Output the [X, Y] coordinate of the center of the cell containing the given text.  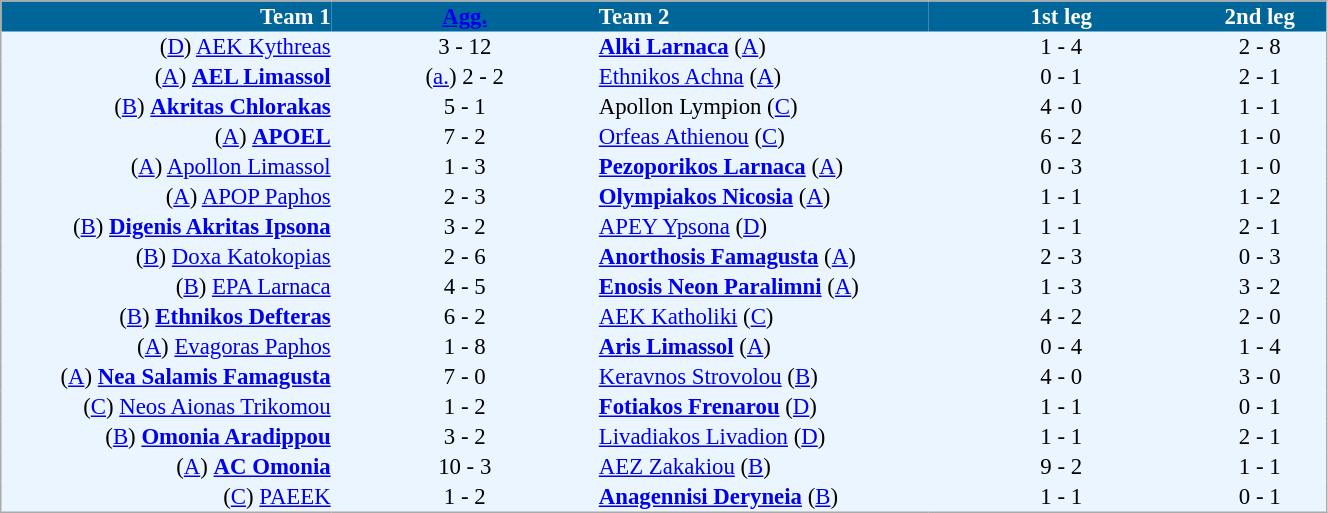
5 - 1 [464, 107]
3 - 0 [1260, 377]
2 - 0 [1260, 317]
4 - 5 [464, 287]
Ethnikos Achna (A) [762, 77]
AEZ Zakakiou (B) [762, 467]
Aris Limassol (A) [762, 347]
Olympiakos Nicosia (A) [762, 197]
(D) AEK Kythreas [166, 47]
0 - 4 [1062, 347]
Keravnos Strovolou (B) [762, 377]
(B) Digenis Akritas Ipsona [166, 227]
(A) AC Omonia [166, 467]
Enosis Neon Paralimni (A) [762, 287]
9 - 2 [1062, 467]
10 - 3 [464, 467]
Agg. [464, 16]
Fotiakos Frenarou (D) [762, 407]
Livadiakos Livadion (D) [762, 437]
Alki Larnaca (A) [762, 47]
(A) Evagoras Paphos [166, 347]
APEY Ypsona (D) [762, 227]
2nd leg [1260, 16]
(A) Nea Salamis Famagusta [166, 377]
1 - 8 [464, 347]
7 - 2 [464, 137]
(B) Omonia Aradippou [166, 437]
(A) APOP Paphos [166, 197]
Pezoporikos Larnaca (A) [762, 167]
Apollon Lympion (C) [762, 107]
2 - 6 [464, 257]
AEK Katholiki (C) [762, 317]
(B) Akritas Chlorakas [166, 107]
(a.) 2 - 2 [464, 77]
7 - 0 [464, 377]
(A) AEL Limassol [166, 77]
(B) Ethnikos Defteras [166, 317]
4 - 2 [1062, 317]
Team 1 [166, 16]
3 - 12 [464, 47]
(A) Apollon Limassol [166, 167]
1st leg [1062, 16]
2 - 8 [1260, 47]
Anagennisi Deryneia (B) [762, 497]
Team 2 [762, 16]
(A) APOEL [166, 137]
Anorthosis Famagusta (A) [762, 257]
(B) EPA Larnaca [166, 287]
(C) PAEEK [166, 497]
(B) Doxa Katokopias [166, 257]
(C) Neos Aionas Trikomou [166, 407]
Orfeas Athienou (C) [762, 137]
